Search for the cell housing the specified text and yield its (X, Y) center coordinate. 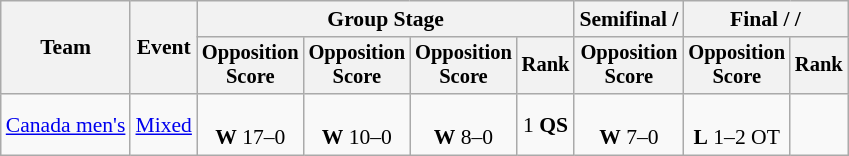
W 10–0 (358, 124)
Semifinal / (628, 19)
Event (163, 48)
Final / / (765, 19)
L 1–2 OT (736, 124)
Mixed (163, 124)
W 7–0 (628, 124)
W 8–0 (464, 124)
Canada men's (66, 124)
Group Stage (386, 19)
Team (66, 48)
W 17–0 (250, 124)
1 QS (546, 124)
